Locate the cell with the specified text and output its [x, y] center coordinate. 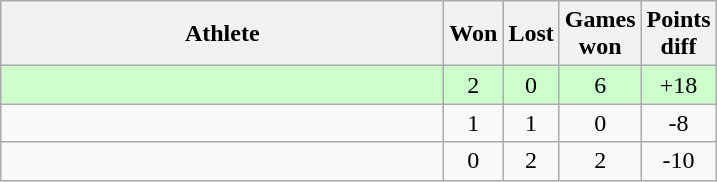
-10 [678, 161]
Gameswon [600, 34]
Pointsdiff [678, 34]
-8 [678, 123]
+18 [678, 85]
Lost [531, 34]
Athlete [222, 34]
6 [600, 85]
Won [474, 34]
